Identify which cell holds the provided text, then report its (X, Y) central coordinate. 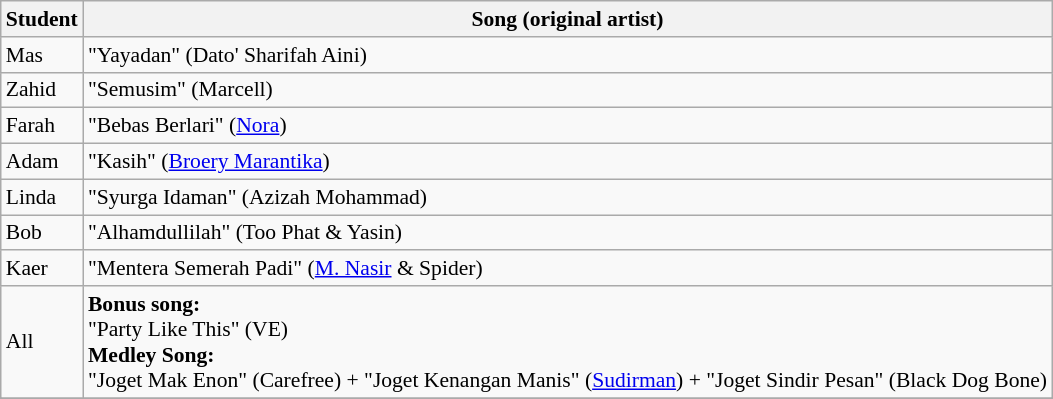
Linda (42, 197)
"Alhamdullilah" (Too Phat & Yasin) (568, 233)
"Yayadan" (Dato' Sharifah Aini) (568, 55)
Adam (42, 162)
Zahid (42, 90)
"Syurga Idaman" (Azizah Mohammad) (568, 197)
"Bebas Berlari" (Nora) (568, 126)
Student (42, 19)
Song (original artist) (568, 19)
"Semusim" (Marcell) (568, 90)
Kaer (42, 269)
Mas (42, 55)
Farah (42, 126)
"Mentera Semerah Padi" (M. Nasir & Spider) (568, 269)
All (42, 342)
Bob (42, 233)
"Kasih" (Broery Marantika) (568, 162)
